Determine the (x, y) coordinate at the center of the cell enclosing the given text.  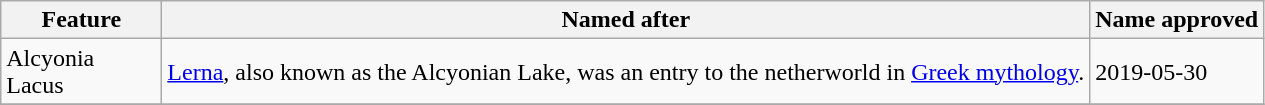
2019-05-30 (1177, 72)
Alcyonia Lacus (82, 72)
Named after (626, 20)
Feature (82, 20)
Lerna, also known as the Alcyonian Lake, was an entry to the netherworld in Greek mythology. (626, 72)
Name approved (1177, 20)
